Pinpoint the cell where the given text exists, returning its [x, y] midpoint coordinate. 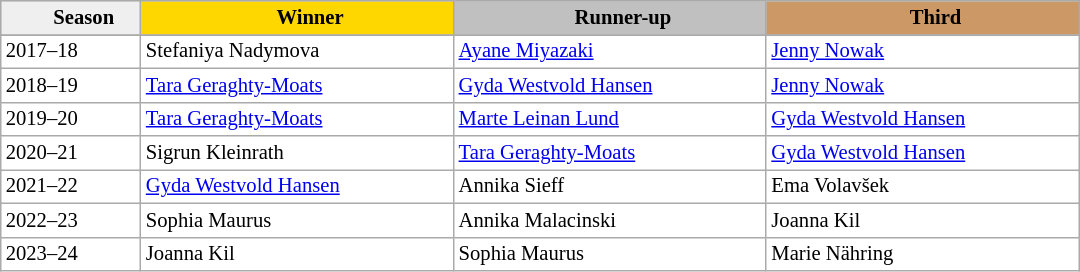
2018–19 [71, 85]
2022–23 [71, 220]
Runner-up [610, 17]
Marte Leinan Lund [610, 119]
Ema Volavšek [922, 186]
2017–18 [71, 51]
Annika Sieff [610, 186]
Season [71, 17]
Winner [298, 17]
2023–24 [71, 254]
2020–21 [71, 153]
Third [922, 17]
Sigrun Kleinrath [298, 153]
2019–20 [71, 119]
Ayane Miyazaki [610, 51]
Stefaniya Nadymova [298, 51]
2021–22 [71, 186]
Annika Malacinski [610, 220]
Marie Nähring [922, 254]
